Capture the cell that displays the provided text and extract its [x, y] central coordinate. 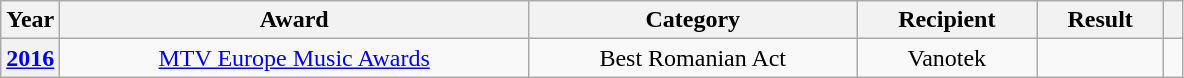
Vanotek [947, 58]
Award [294, 20]
Best Romanian Act [693, 58]
2016 [30, 58]
MTV Europe Music Awards [294, 58]
Result [1100, 20]
Category [693, 20]
Recipient [947, 20]
Year [30, 20]
